Return (X, Y) of the center of cell containing provided text 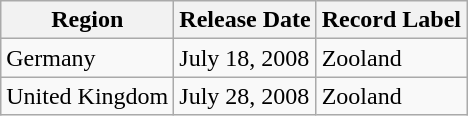
Germany (88, 58)
Record Label (391, 20)
Region (88, 20)
July 28, 2008 (245, 96)
Release Date (245, 20)
United Kingdom (88, 96)
July 18, 2008 (245, 58)
